Identify which cell holds the provided text, then report its [x, y] central coordinate. 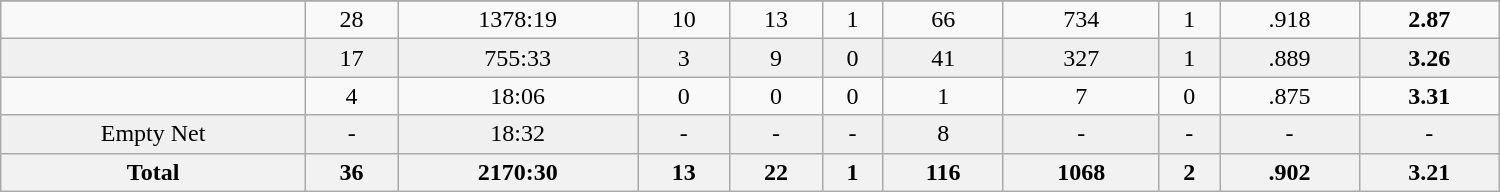
7 [1081, 96]
41 [943, 58]
.902 [1290, 172]
4 [351, 96]
18:06 [518, 96]
17 [351, 58]
3 [684, 58]
1068 [1081, 172]
18:32 [518, 134]
2.87 [1429, 20]
.889 [1290, 58]
36 [351, 172]
2 [1190, 172]
Empty Net [154, 134]
755:33 [518, 58]
3.26 [1429, 58]
10 [684, 20]
.918 [1290, 20]
66 [943, 20]
1378:19 [518, 20]
327 [1081, 58]
3.21 [1429, 172]
3.31 [1429, 96]
8 [943, 134]
9 [776, 58]
22 [776, 172]
28 [351, 20]
.875 [1290, 96]
2170:30 [518, 172]
Total [154, 172]
116 [943, 172]
734 [1081, 20]
